Scan for the cell matching the given text and deliver its (x, y) coordinate at center. 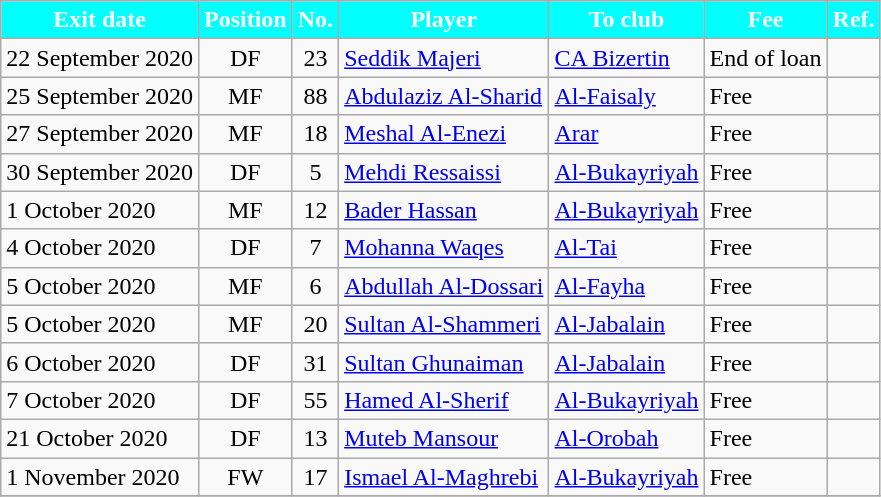
21 October 2020 (100, 438)
Position (245, 20)
55 (315, 400)
Abdulaziz Al-Sharid (444, 96)
Arar (626, 134)
30 September 2020 (100, 172)
27 September 2020 (100, 134)
23 (315, 58)
17 (315, 477)
Mehdi Ressaissi (444, 172)
5 (315, 172)
6 October 2020 (100, 362)
Fee (766, 20)
Al-Faisaly (626, 96)
13 (315, 438)
Al-Orobah (626, 438)
Al-Tai (626, 248)
Muteb Mansour (444, 438)
31 (315, 362)
Mohanna Waqes (444, 248)
Sultan Ghunaiman (444, 362)
FW (245, 477)
12 (315, 210)
Exit date (100, 20)
18 (315, 134)
1 October 2020 (100, 210)
CA Bizertin (626, 58)
Bader Hassan (444, 210)
Al-Fayha (626, 286)
6 (315, 286)
20 (315, 324)
Player (444, 20)
Ismael Al-Maghrebi (444, 477)
End of loan (766, 58)
To club (626, 20)
No. (315, 20)
25 September 2020 (100, 96)
1 November 2020 (100, 477)
Seddik Majeri (444, 58)
Meshal Al-Enezi (444, 134)
88 (315, 96)
Sultan Al-Shammeri (444, 324)
Abdullah Al-Dossari (444, 286)
Hamed Al-Sherif (444, 400)
7 October 2020 (100, 400)
22 September 2020 (100, 58)
4 October 2020 (100, 248)
Ref. (854, 20)
7 (315, 248)
